Extract the (X, Y) coordinate from the center of the cell holding the provided text.  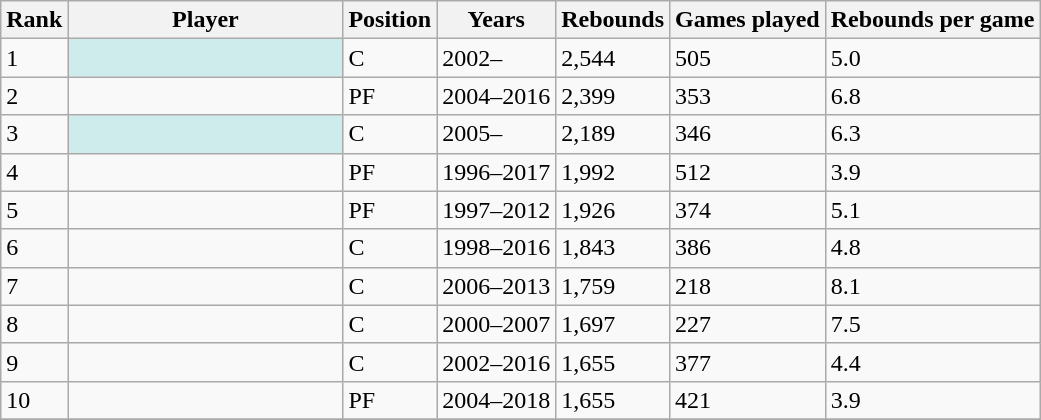
5 (34, 210)
Rebounds (613, 20)
2004–2018 (496, 400)
353 (748, 96)
7.5 (932, 324)
6.3 (932, 134)
227 (748, 324)
6.8 (932, 96)
2002– (496, 58)
3 (34, 134)
2006–2013 (496, 286)
2000–2007 (496, 324)
8.1 (932, 286)
10 (34, 400)
Player (206, 20)
4 (34, 172)
2 (34, 96)
2004–2016 (496, 96)
1997–2012 (496, 210)
5.1 (932, 210)
Years (496, 20)
9 (34, 362)
8 (34, 324)
Rebounds per game (932, 20)
1,697 (613, 324)
2005– (496, 134)
1,759 (613, 286)
2,189 (613, 134)
Games played (748, 20)
377 (748, 362)
2002–2016 (496, 362)
Position (390, 20)
5.0 (932, 58)
2,544 (613, 58)
6 (34, 248)
1998–2016 (496, 248)
7 (34, 286)
218 (748, 286)
386 (748, 248)
1,992 (613, 172)
505 (748, 58)
1996–2017 (496, 172)
374 (748, 210)
1 (34, 58)
346 (748, 134)
512 (748, 172)
4.4 (932, 362)
2,399 (613, 96)
1,926 (613, 210)
4.8 (932, 248)
Rank (34, 20)
421 (748, 400)
1,843 (613, 248)
